Identify which cell holds the provided text, then report its [x, y] central coordinate. 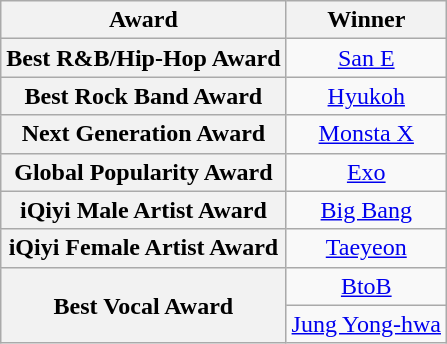
Winner [366, 20]
Jung Yong-hwa [366, 324]
Award [144, 20]
iQiyi Male Artist Award [144, 210]
Next Generation Award [144, 134]
Big Bang [366, 210]
Monsta X [366, 134]
Best Rock Band Award [144, 96]
Best R&B/Hip-Hop Award [144, 58]
Best Vocal Award [144, 305]
Exo [366, 172]
Global Popularity Award [144, 172]
San E [366, 58]
BtoB [366, 286]
Taeyeon [366, 248]
Hyukoh [366, 96]
iQiyi Female Artist Award [144, 248]
